Determine the (X, Y) coordinate at the center of the cell enclosing the given text.  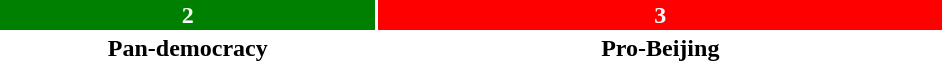
3 (660, 15)
2 (188, 15)
